Identify which cell holds the provided text, then report its [x, y] central coordinate. 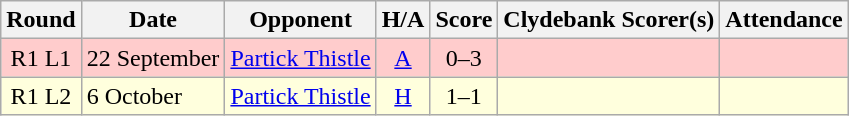
Score [464, 20]
22 September [153, 58]
H/A [403, 20]
H [403, 96]
A [403, 58]
R1 L2 [41, 96]
Date [153, 20]
1–1 [464, 96]
Opponent [300, 20]
6 October [153, 96]
Clydebank Scorer(s) [609, 20]
Attendance [784, 20]
R1 L1 [41, 58]
Round [41, 20]
0–3 [464, 58]
